Extract the (X, Y) coordinate from the center of the cell holding the provided text.  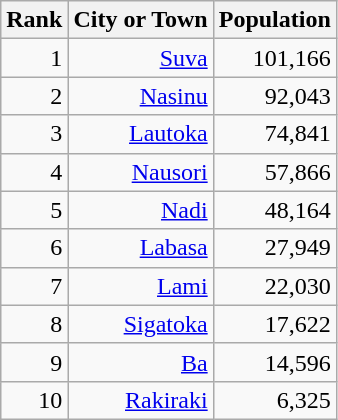
14,596 (274, 362)
48,164 (274, 210)
4 (34, 172)
7 (34, 286)
8 (34, 324)
27,949 (274, 248)
10 (34, 400)
92,043 (274, 96)
Nadi (140, 210)
Lautoka (140, 134)
Rank (34, 20)
1 (34, 58)
6 (34, 248)
Suva (140, 58)
5 (34, 210)
6,325 (274, 400)
57,866 (274, 172)
9 (34, 362)
Lami (140, 286)
Labasa (140, 248)
74,841 (274, 134)
City or Town (140, 20)
17,622 (274, 324)
Nausori (140, 172)
Rakiraki (140, 400)
Population (274, 20)
2 (34, 96)
Ba (140, 362)
3 (34, 134)
22,030 (274, 286)
Sigatoka (140, 324)
Nasinu (140, 96)
101,166 (274, 58)
